For the text-containing cell, return its midpoint in [x, y] coordinate format. 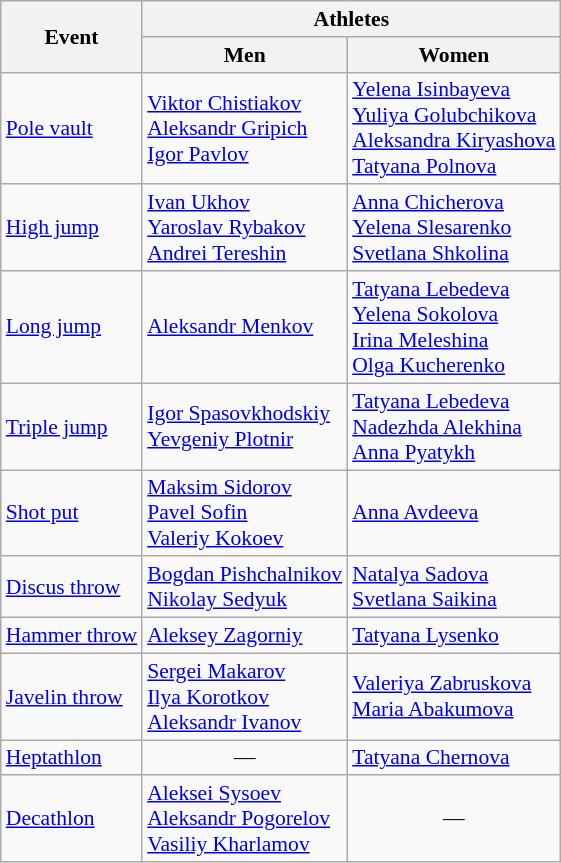
Tatyana LebedevaYelena SokolovaIrina MeleshinaOlga Kucherenko [454, 327]
Natalya SadovaSvetlana Saikina [454, 588]
Valeriya ZabruskovaMaria Abakumova [454, 696]
Anna ChicherovaYelena SlesarenkoSvetlana Shkolina [454, 228]
High jump [72, 228]
Shot put [72, 514]
Igor SpasovkhodskiyYevgeniy Plotnir [244, 426]
Tatyana LebedevaNadezhda AlekhinaAnna Pyatykh [454, 426]
Aleksandr Menkov [244, 327]
Maksim SidorovPavel SofinValeriy Kokoev [244, 514]
Anna Avdeeva [454, 514]
Javelin throw [72, 696]
Decathlon [72, 820]
Men [244, 55]
Yelena IsinbayevaYuliya GolubchikovaAleksandra KiryashovaTatyana Polnova [454, 128]
Hammer throw [72, 636]
Aleksey Zagorniy [244, 636]
Heptathlon [72, 758]
Long jump [72, 327]
Discus throw [72, 588]
Women [454, 55]
Tatyana Chernova [454, 758]
Viktor ChistiakovAleksandr GripichIgor Pavlov [244, 128]
Triple jump [72, 426]
Athletes [351, 19]
Sergei MakarovIlya KorotkovAleksandr Ivanov [244, 696]
Tatyana Lysenko [454, 636]
Pole vault [72, 128]
Bogdan PishchalnikovNikolay Sedyuk [244, 588]
Aleksei SysoevAleksandr PogorelovVasiliy Kharlamov [244, 820]
Ivan UkhovYaroslav RybakovAndrei Tereshin [244, 228]
Event [72, 36]
